Output the [X, Y] coordinate of the center of the cell containing the given text.  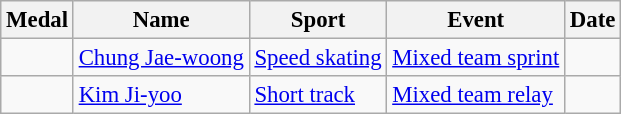
Chung Jae-woong [161, 58]
Mixed team sprint [476, 58]
Sport [318, 20]
Mixed team relay [476, 95]
Short track [318, 95]
Medal [38, 20]
Event [476, 20]
Speed skating [318, 58]
Date [593, 20]
Kim Ji-yoo [161, 95]
Name [161, 20]
